Find where the given text appears and provide that cell's center as (x, y) coordinate. 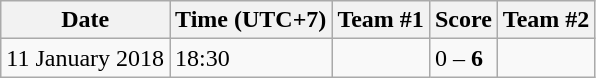
Score (463, 20)
0 – 6 (463, 58)
18:30 (251, 58)
Time (UTC+7) (251, 20)
Team #2 (546, 20)
Team #1 (381, 20)
Date (86, 20)
11 January 2018 (86, 58)
